From the cell containing the given text, extract its center point as (X, Y) coordinate. 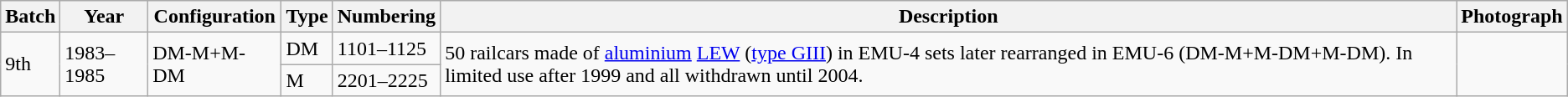
2201–2225 (386, 80)
Year (104, 17)
Photograph (1512, 17)
DM-M+M-DM (214, 64)
M (307, 80)
DM (307, 48)
1101–1125 (386, 48)
Type (307, 17)
Batch (30, 17)
Configuration (214, 17)
Numbering (386, 17)
9th (30, 64)
Description (948, 17)
1983–1985 (104, 64)
